Find where the given text appears and provide that cell's center as [X, Y] coordinate. 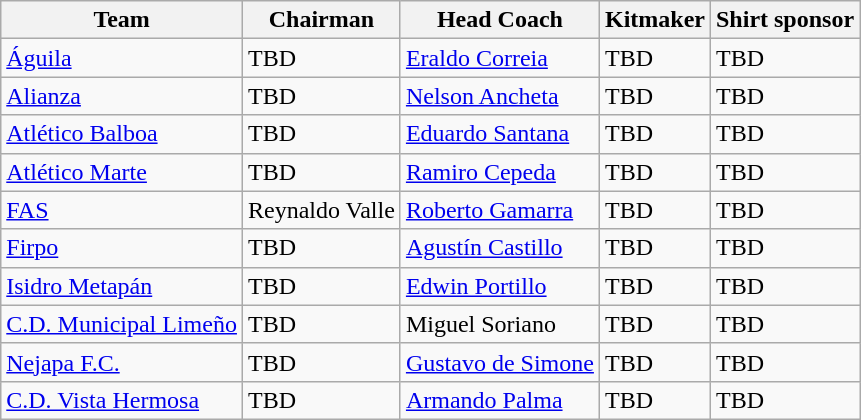
Edwin Portillo [500, 286]
Atlético Balboa [122, 134]
Gustavo de Simone [500, 362]
FAS [122, 210]
Alianza [122, 96]
Eraldo Correia [500, 58]
Eduardo Santana [500, 134]
Shirt sponsor [784, 20]
Armando Palma [500, 400]
C.D. Vista Hermosa [122, 400]
Nejapa F.C. [122, 362]
Firpo [122, 248]
Águila [122, 58]
C.D. Municipal Limeño [122, 324]
Nelson Ancheta [500, 96]
Agustín Castillo [500, 248]
Chairman [321, 20]
Head Coach [500, 20]
Team [122, 20]
Miguel Soriano [500, 324]
Roberto Gamarra [500, 210]
Reynaldo Valle [321, 210]
Isidro Metapán [122, 286]
Atlético Marte [122, 172]
Ramiro Cepeda [500, 172]
Kitmaker [654, 20]
